Return the [x, y] coordinate for the center point of the cell that contains the specified text.  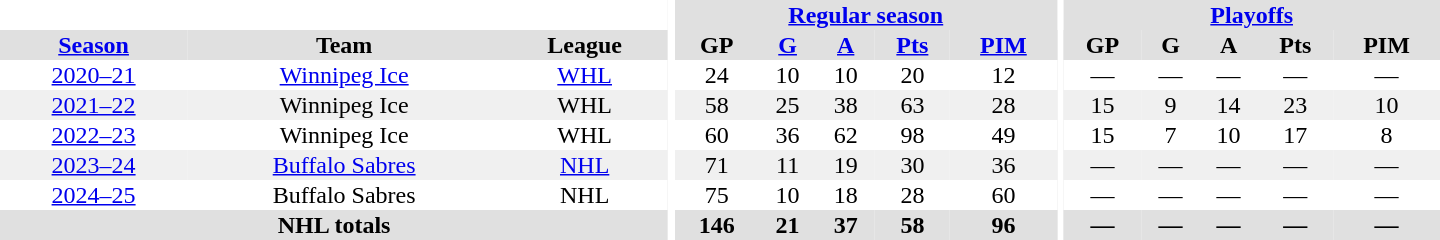
2022–23 [94, 135]
96 [1004, 225]
63 [912, 105]
8 [1386, 135]
2021–22 [94, 105]
20 [912, 75]
30 [912, 165]
146 [717, 225]
NHL totals [334, 225]
Season [94, 45]
12 [1004, 75]
62 [846, 135]
2020–21 [94, 75]
98 [912, 135]
Playoffs [1252, 15]
2024–25 [94, 195]
9 [1170, 105]
24 [717, 75]
21 [788, 225]
17 [1296, 135]
Team [344, 45]
11 [788, 165]
League [584, 45]
14 [1229, 105]
7 [1170, 135]
Regular season [866, 15]
18 [846, 195]
71 [717, 165]
2023–24 [94, 165]
37 [846, 225]
75 [717, 195]
23 [1296, 105]
25 [788, 105]
49 [1004, 135]
19 [846, 165]
38 [846, 105]
